Determine the (X, Y) coordinate at the center of the cell enclosing the given text.  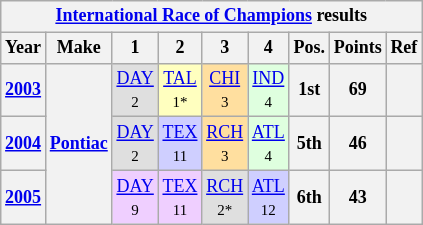
5th (309, 144)
IND4 (269, 90)
International Race of Champions results (212, 16)
Pontiac (78, 144)
TAL1* (180, 90)
1st (309, 90)
ATL4 (269, 144)
Points (358, 48)
Make (78, 48)
3 (225, 48)
CHI3 (225, 90)
2004 (24, 144)
DAY9 (135, 197)
43 (358, 197)
1 (135, 48)
ATL12 (269, 197)
RCH2* (225, 197)
2005 (24, 197)
4 (269, 48)
RCH3 (225, 144)
69 (358, 90)
2003 (24, 90)
6th (309, 197)
46 (358, 144)
Year (24, 48)
Pos. (309, 48)
2 (180, 48)
Ref (404, 48)
